From the cell containing the given text, extract its center point as [X, Y] coordinate. 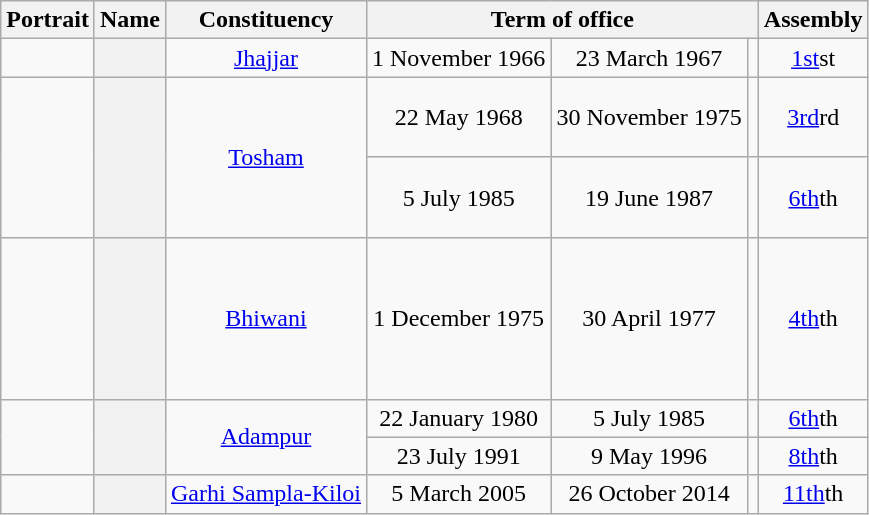
Portrait [48, 20]
Tosham [266, 158]
23 March 1967 [649, 58]
1stst [813, 58]
5 March 2005 [458, 494]
1 November 1966 [458, 58]
Garhi Sampla-Kiloi [266, 494]
Name [130, 20]
22 May 1968 [458, 118]
9 May 1996 [649, 456]
4thth [813, 318]
Constituency [266, 20]
30 April 1977 [649, 318]
11thth [813, 494]
Jhajjar [266, 58]
8thth [813, 456]
22 January 1980 [458, 418]
1 December 1975 [458, 318]
Assembly [813, 20]
Bhiwani [266, 318]
26 October 2014 [649, 494]
19 June 1987 [649, 198]
Adampur [266, 437]
3rdrd [813, 118]
Term of office [562, 20]
30 November 1975 [649, 118]
23 July 1991 [458, 456]
